From the cell containing the given text, extract its center point as [x, y] coordinate. 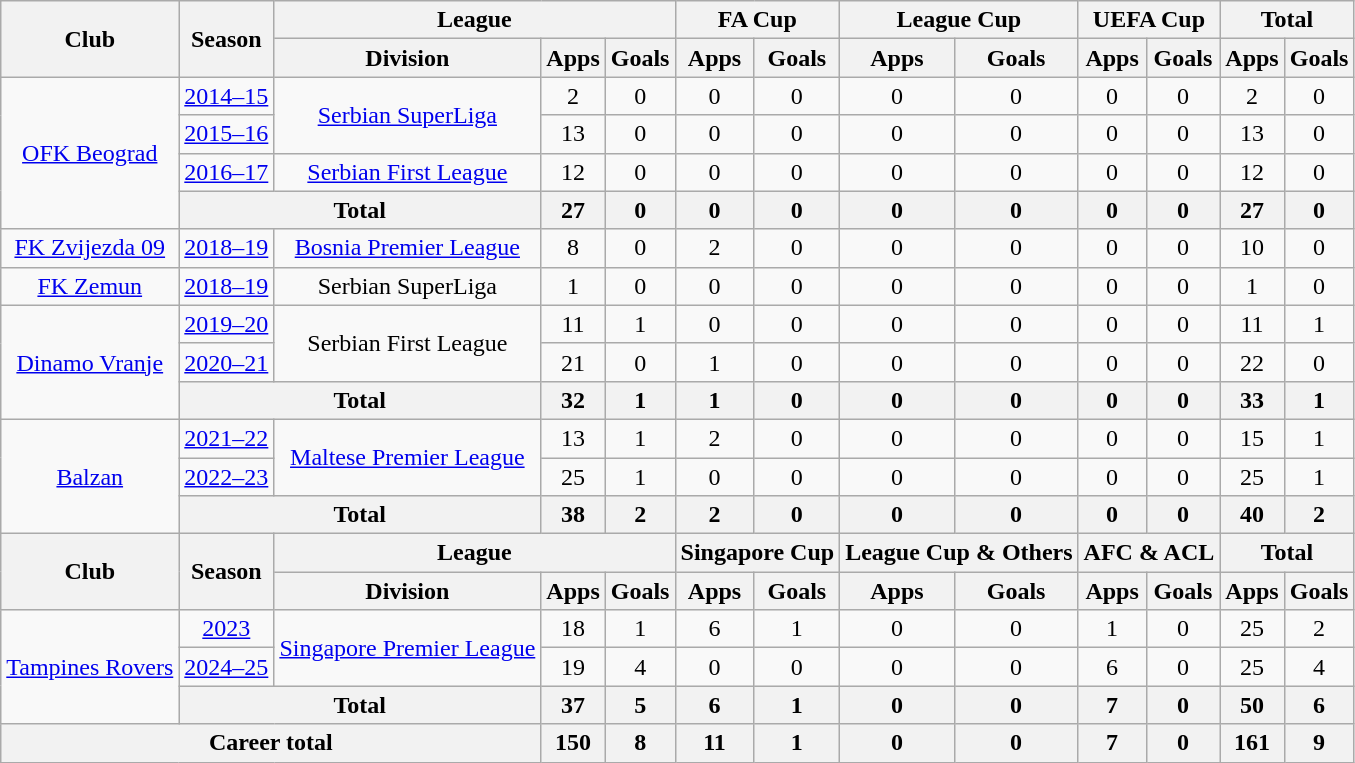
40 [1252, 515]
2021–22 [226, 438]
38 [573, 515]
21 [573, 362]
5 [640, 705]
FA Cup [758, 20]
Maltese Premier League [408, 457]
2020–21 [226, 362]
2023 [226, 629]
Singapore Premier League [408, 648]
2024–25 [226, 667]
18 [573, 629]
AFC & ACL [1149, 553]
9 [1319, 743]
2014–15 [226, 96]
22 [1252, 362]
161 [1252, 743]
2022–23 [226, 477]
33 [1252, 400]
League Cup [959, 20]
Tampines Rovers [90, 667]
50 [1252, 705]
FK Zvijezda 09 [90, 248]
2019–20 [226, 324]
Career total [271, 743]
2016–17 [226, 172]
150 [573, 743]
League Cup & Others [959, 553]
OFK Beograd [90, 153]
10 [1252, 248]
Bosnia Premier League [408, 248]
FK Zemun [90, 286]
19 [573, 667]
Dinamo Vranje [90, 362]
Balzan [90, 476]
37 [573, 705]
15 [1252, 438]
2015–16 [226, 134]
Singapore Cup [758, 553]
32 [573, 400]
UEFA Cup [1149, 20]
